Output the [X, Y] coordinate of the center of the cell containing the given text.  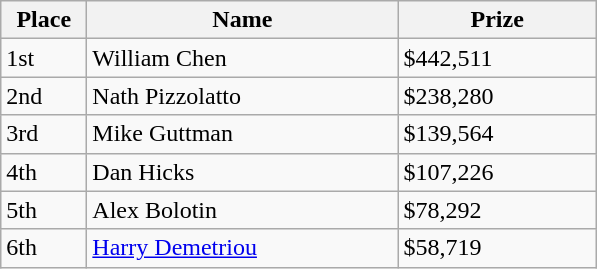
2nd [44, 96]
$78,292 [498, 210]
Alex Bolotin [242, 210]
$442,511 [498, 58]
Name [242, 20]
6th [44, 248]
4th [44, 172]
William Chen [242, 58]
5th [44, 210]
Nath Pizzolatto [242, 96]
Place [44, 20]
Mike Guttman [242, 134]
Prize [498, 20]
$107,226 [498, 172]
3rd [44, 134]
1st [44, 58]
$139,564 [498, 134]
Dan Hicks [242, 172]
$238,280 [498, 96]
$58,719 [498, 248]
Harry Demetriou [242, 248]
